Provide the (x, y) coordinate of the cell's center where the given text is located.  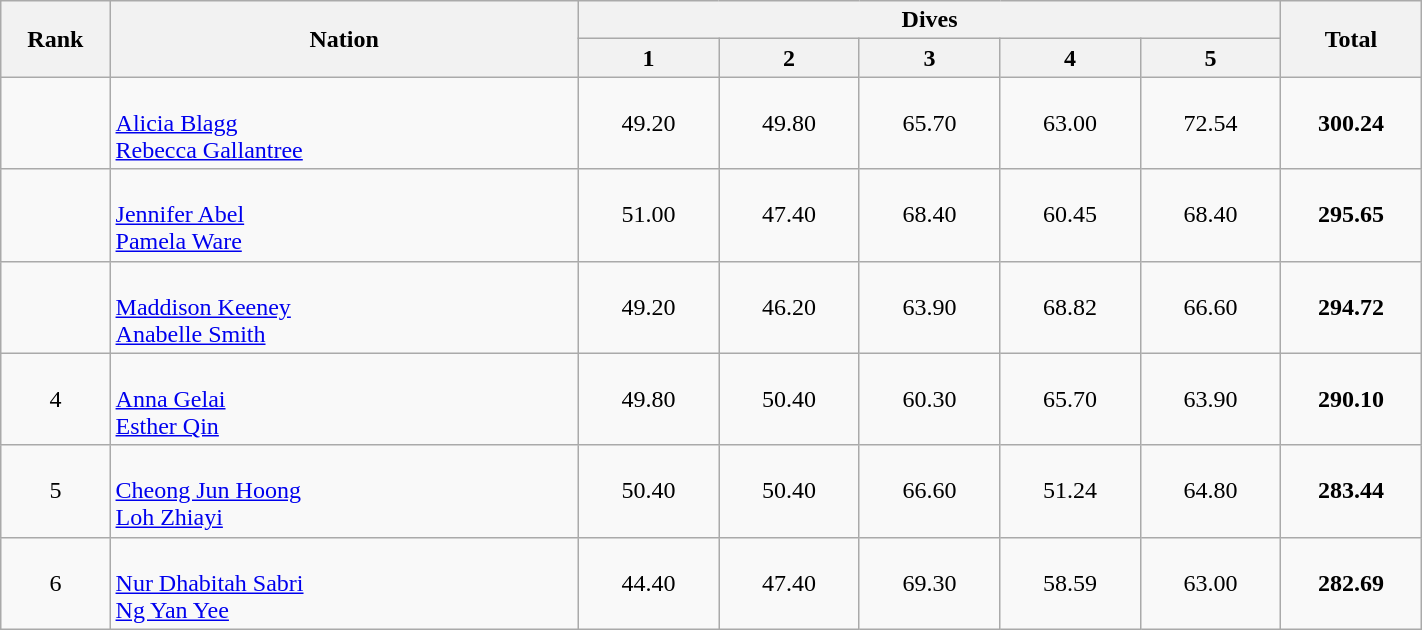
60.45 (1070, 215)
72.54 (1210, 123)
1 (648, 58)
294.72 (1351, 307)
2 (789, 58)
3 (929, 58)
Maddison KeeneyAnabelle Smith (344, 307)
300.24 (1351, 123)
283.44 (1351, 491)
Dives (929, 20)
60.30 (929, 399)
Total (1351, 39)
Nur Dhabitah SabriNg Yan Yee (344, 583)
Alicia BlaggRebecca Gallantree (344, 123)
Nation (344, 39)
Jennifer AbelPamela Ware (344, 215)
46.20 (789, 307)
290.10 (1351, 399)
Cheong Jun HoongLoh Zhiayi (344, 491)
282.69 (1351, 583)
51.24 (1070, 491)
295.65 (1351, 215)
51.00 (648, 215)
69.30 (929, 583)
6 (56, 583)
Anna GelaiEsther Qin (344, 399)
Rank (56, 39)
44.40 (648, 583)
58.59 (1070, 583)
68.82 (1070, 307)
64.80 (1210, 491)
